Return the (X, Y) coordinate for the center point of the cell that contains the specified text.  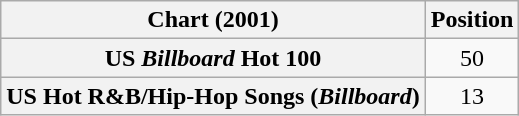
Chart (2001) (213, 20)
13 (472, 96)
Position (472, 20)
US Hot R&B/Hip-Hop Songs (Billboard) (213, 96)
50 (472, 58)
US Billboard Hot 100 (213, 58)
